Output the [X, Y] coordinate of the center of the cell containing the given text.  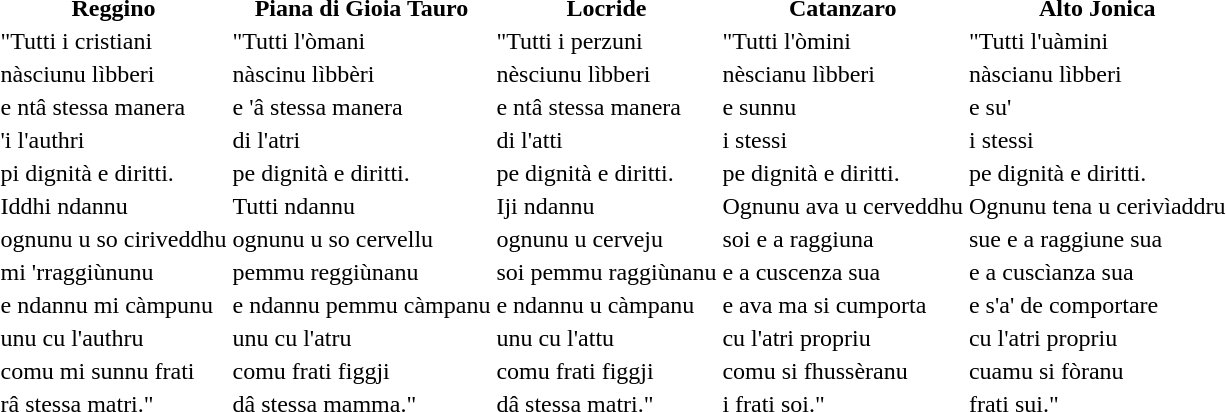
nàscinu lìbbèri [362, 74]
e ndannu u càmpanu [606, 305]
nèscianu lìbberi [843, 74]
unu cu l'attu [606, 338]
di l'atti [606, 140]
i stessi [843, 140]
Iji ndannu [606, 206]
di l'atri [362, 140]
Ognunu ava u cerveddhu [843, 206]
e ava ma si cumporta [843, 305]
ognunu u so cervellu [362, 239]
comu si fhussèranu [843, 371]
"Tutti l'òmani [362, 41]
soi pemmu raggiùnanu [606, 272]
nèsciunu lìbberi [606, 74]
e a cuscenza sua [843, 272]
e ndannu pemmu càmpanu [362, 305]
cu l'atri propriu [843, 338]
unu cu l'atru [362, 338]
e 'â stessa manera [362, 107]
e ntâ stessa manera [606, 107]
soi e a raggiuna [843, 239]
e sunnu [843, 107]
"Tutti l'òmini [843, 41]
pemmu reggiùnanu [362, 272]
ognunu u cerveju [606, 239]
"Tutti i perzuni [606, 41]
Tutti ndannu [362, 206]
